From the cell containing the given text, extract its center point as [x, y] coordinate. 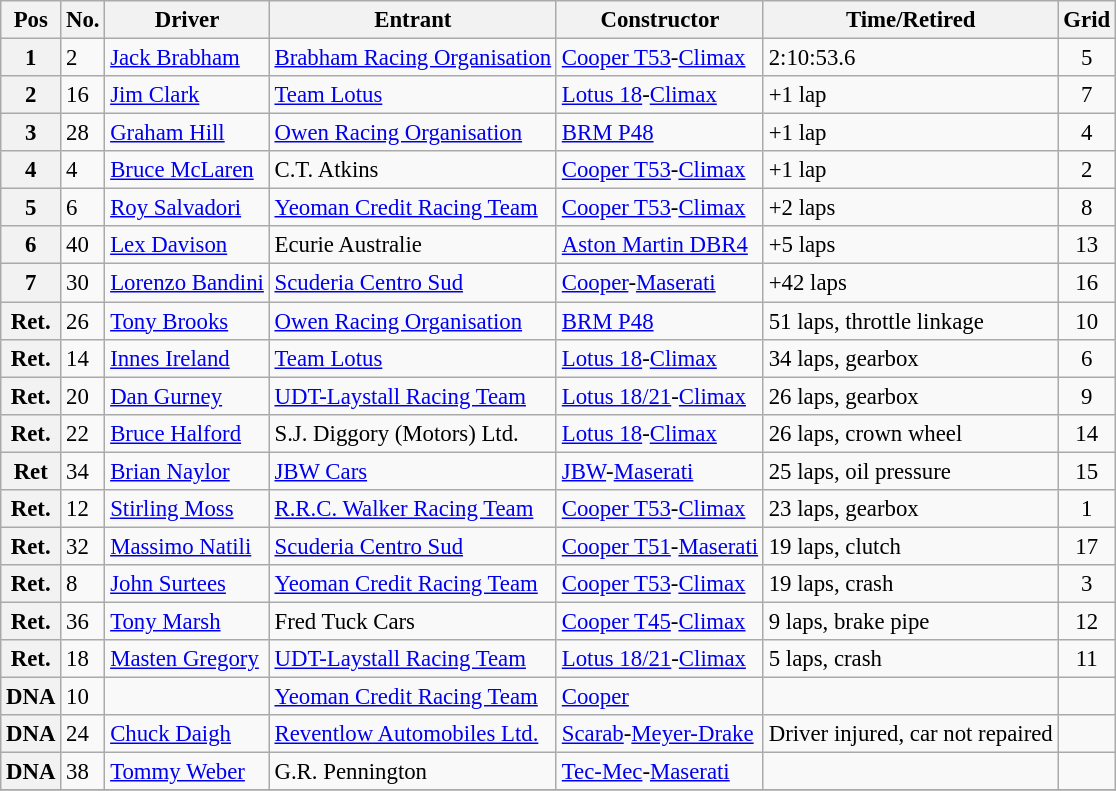
G.R. Pennington [412, 772]
Stirling Moss [187, 509]
32 [83, 546]
24 [83, 734]
Tony Brooks [187, 321]
18 [83, 659]
13 [1086, 245]
9 [1086, 396]
Cooper T51-Maserati [660, 546]
Pos [31, 20]
Lorenzo Bandini [187, 283]
+42 laps [910, 283]
34 laps, gearbox [910, 358]
Jack Brabham [187, 58]
+2 laps [910, 208]
20 [83, 396]
51 laps, throttle linkage [910, 321]
S.J. Diggory (Motors) Ltd. [412, 433]
Reventlow Automobiles Ltd. [412, 734]
Cooper T45-Climax [660, 621]
JBW-Maserati [660, 471]
Cooper-Maserati [660, 283]
26 [83, 321]
19 laps, clutch [910, 546]
9 laps, brake pipe [910, 621]
+5 laps [910, 245]
Fred Tuck Cars [412, 621]
Graham Hill [187, 133]
17 [1086, 546]
23 laps, gearbox [910, 509]
Tec-Mec-Maserati [660, 772]
Roy Salvadori [187, 208]
Lex Davison [187, 245]
26 laps, crown wheel [910, 433]
Grid [1086, 20]
C.T. Atkins [412, 170]
30 [83, 283]
11 [1086, 659]
40 [83, 245]
Brabham Racing Organisation [412, 58]
Cooper [660, 697]
John Surtees [187, 584]
Time/Retired [910, 20]
34 [83, 471]
Innes Ireland [187, 358]
28 [83, 133]
19 laps, crash [910, 584]
Constructor [660, 20]
Tommy Weber [187, 772]
Massimo Natili [187, 546]
JBW Cars [412, 471]
R.R.C. Walker Racing Team [412, 509]
Bruce McLaren [187, 170]
Driver injured, car not repaired [910, 734]
Masten Gregory [187, 659]
Ecurie Australie [412, 245]
38 [83, 772]
Brian Naylor [187, 471]
Ret [31, 471]
Jim Clark [187, 95]
Scarab-Meyer-Drake [660, 734]
26 laps, gearbox [910, 396]
15 [1086, 471]
25 laps, oil pressure [910, 471]
5 laps, crash [910, 659]
Bruce Halford [187, 433]
2:10:53.6 [910, 58]
No. [83, 20]
22 [83, 433]
Chuck Daigh [187, 734]
Aston Martin DBR4 [660, 245]
Driver [187, 20]
Tony Marsh [187, 621]
Dan Gurney [187, 396]
36 [83, 621]
Entrant [412, 20]
